Return (X, Y) of the center of cell containing provided text 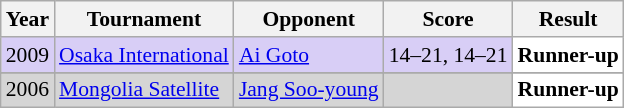
2006 (28, 90)
2009 (28, 55)
Ai Goto (309, 55)
Tournament (144, 19)
Year (28, 19)
14–21, 14–21 (448, 55)
Osaka International (144, 55)
Mongolia Satellite (144, 90)
Result (568, 19)
Opponent (309, 19)
Score (448, 19)
Jang Soo-young (309, 90)
